Search for the cell housing the specified text and yield its [x, y] center coordinate. 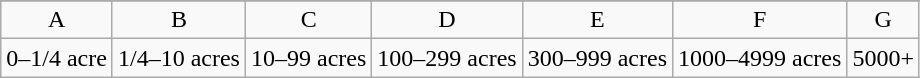
300–999 acres [597, 58]
1/4–10 acres [178, 58]
0–1/4 acre [57, 58]
A [57, 20]
C [308, 20]
1000–4999 acres [760, 58]
E [597, 20]
10–99 acres [308, 58]
G [884, 20]
D [447, 20]
F [760, 20]
5000+ [884, 58]
100–299 acres [447, 58]
B [178, 20]
